From the cell containing the given text, extract its center point as [X, Y] coordinate. 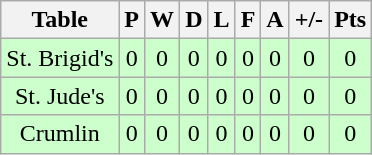
St. Jude's [60, 96]
W [162, 20]
Pts [350, 20]
L [222, 20]
Crumlin [60, 134]
A [275, 20]
+/- [308, 20]
Table [60, 20]
P [132, 20]
F [248, 20]
St. Brigid's [60, 58]
D [194, 20]
